Extract the (X, Y) coordinate from the center of the cell holding the provided text.  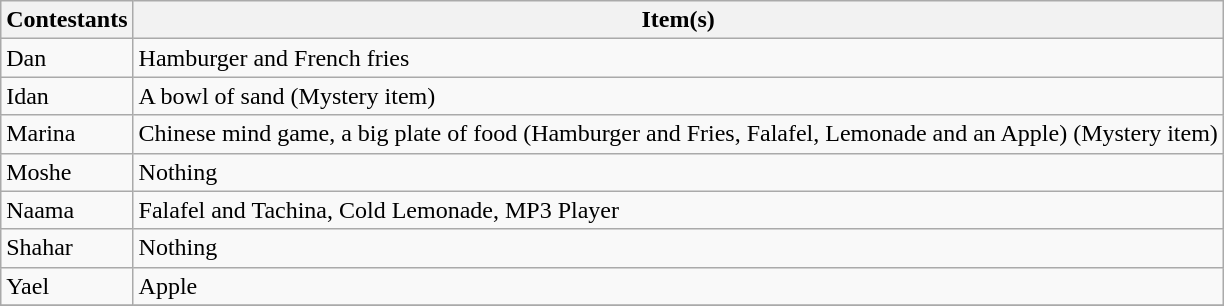
Item(s) (678, 20)
Hamburger and French fries (678, 58)
Naama (67, 210)
Yael (67, 286)
Apple (678, 286)
Falafel and Tachina, Cold Lemonade, MP3 Player (678, 210)
Shahar (67, 248)
Chinese mind game, a big plate of food (Hamburger and Fries, Falafel, Lemonade and an Apple) (Mystery item) (678, 134)
Moshe (67, 172)
Marina (67, 134)
Dan (67, 58)
A bowl of sand (Mystery item) (678, 96)
Idan (67, 96)
Contestants (67, 20)
